Return the [X, Y] coordinate for the center point of the cell that contains the specified text.  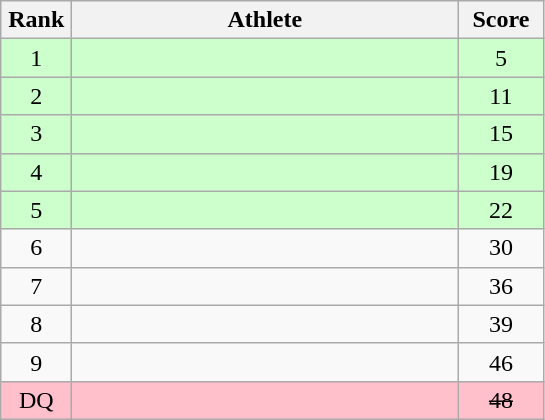
Score [501, 20]
6 [36, 248]
7 [36, 286]
8 [36, 324]
15 [501, 134]
19 [501, 172]
Athlete [265, 20]
DQ [36, 400]
Rank [36, 20]
36 [501, 286]
9 [36, 362]
46 [501, 362]
4 [36, 172]
1 [36, 58]
48 [501, 400]
2 [36, 96]
3 [36, 134]
22 [501, 210]
30 [501, 248]
39 [501, 324]
11 [501, 96]
